Search for the cell housing the specified text and yield its (x, y) center coordinate. 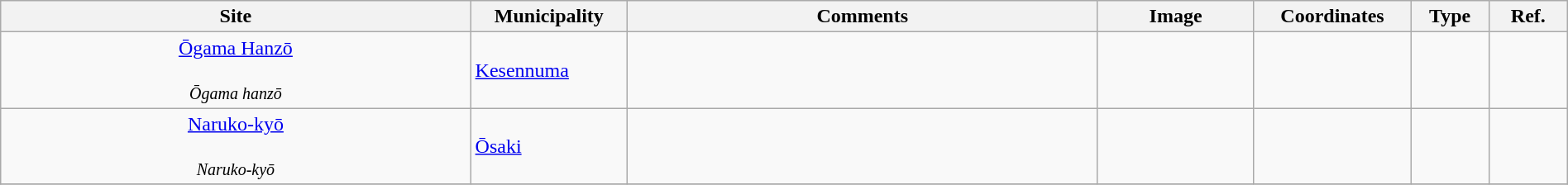
Type (1451, 17)
Comments (863, 17)
Kesennuma (549, 70)
Ōgama HanzōŌgama hanzō (236, 70)
Image (1176, 17)
Municipality (549, 17)
Ōsaki (549, 146)
Coordinates (1331, 17)
Site (236, 17)
Ref. (1528, 17)
Naruko-kyōNaruko-kyō (236, 146)
